Return the (x, y) coordinate for the center point of the cell that contains the specified text.  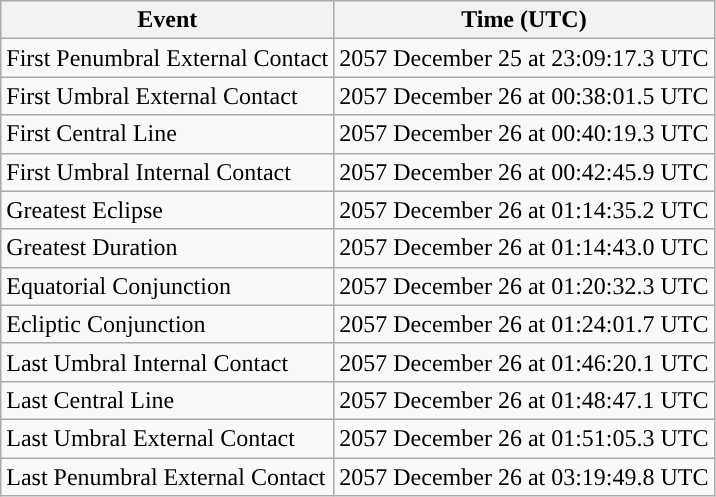
First Penumbral External Contact (168, 58)
Greatest Duration (168, 248)
Time (UTC) (524, 20)
2057 December 26 at 01:51:05.3 UTC (524, 438)
Equatorial Conjunction (168, 286)
First Umbral External Contact (168, 96)
2057 December 26 at 01:14:35.2 UTC (524, 210)
Ecliptic Conjunction (168, 324)
Greatest Eclipse (168, 210)
2057 December 26 at 01:46:20.1 UTC (524, 362)
2057 December 26 at 00:40:19.3 UTC (524, 134)
2057 December 25 at 23:09:17.3 UTC (524, 58)
2057 December 26 at 00:38:01.5 UTC (524, 96)
Last Central Line (168, 400)
2057 December 26 at 03:19:49.8 UTC (524, 477)
2057 December 26 at 01:48:47.1 UTC (524, 400)
Last Penumbral External Contact (168, 477)
First Central Line (168, 134)
2057 December 26 at 01:14:43.0 UTC (524, 248)
Last Umbral Internal Contact (168, 362)
Event (168, 20)
First Umbral Internal Contact (168, 172)
2057 December 26 at 00:42:45.9 UTC (524, 172)
Last Umbral External Contact (168, 438)
2057 December 26 at 01:24:01.7 UTC (524, 324)
2057 December 26 at 01:20:32.3 UTC (524, 286)
